Extract the [x, y] coordinate from the center of the cell holding the provided text.  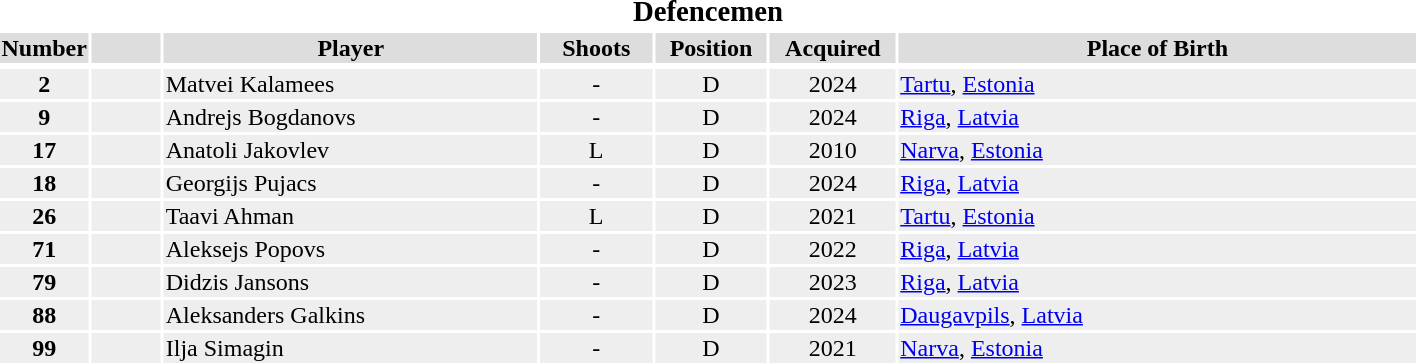
Daugavpils, Latvia [1158, 315]
2022 [833, 249]
Shoots [596, 48]
Anatoli Jakovlev [350, 150]
Position [711, 48]
Acquired [833, 48]
Didzis Jansons [350, 282]
99 [44, 348]
Matvei Kalamees [350, 84]
71 [44, 249]
79 [44, 282]
26 [44, 216]
2 [44, 84]
18 [44, 183]
Number [44, 48]
Ilja Simagin [350, 348]
Aleksanders Galkins [350, 315]
2023 [833, 282]
2010 [833, 150]
Player [350, 48]
9 [44, 117]
Georgijs Pujacs [350, 183]
88 [44, 315]
Andrejs Bogdanovs [350, 117]
Aleksejs Popovs [350, 249]
17 [44, 150]
Place of Birth [1158, 48]
Taavi Ahman [350, 216]
